Find where the given text appears and provide that cell's center as [x, y] coordinate. 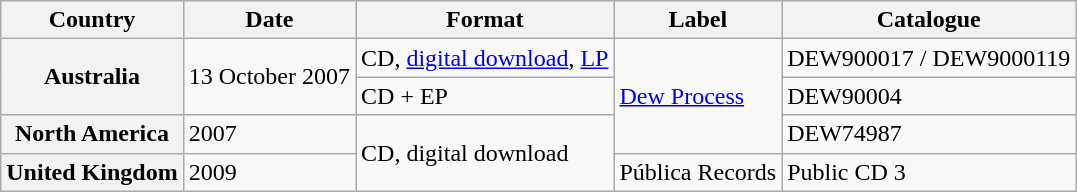
2009 [269, 172]
CD, digital download, LP [485, 58]
Country [92, 20]
United Kingdom [92, 172]
Public CD 3 [929, 172]
CD, digital download [485, 153]
Format [485, 20]
Pública Records [698, 172]
Dew Process [698, 96]
DEW90004 [929, 96]
13 October 2007 [269, 77]
Catalogue [929, 20]
2007 [269, 134]
Date [269, 20]
DEW74987 [929, 134]
North America [92, 134]
DEW900017 / DEW9000119 [929, 58]
Australia [92, 77]
CD + EP [485, 96]
Label [698, 20]
